Return [x, y] of the center of cell containing provided text 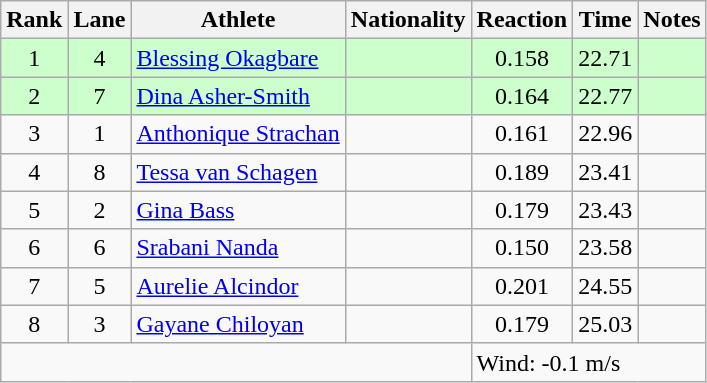
24.55 [606, 286]
23.43 [606, 210]
25.03 [606, 324]
0.158 [522, 58]
Lane [100, 20]
Wind: -0.1 m/s [588, 362]
0.150 [522, 248]
Notes [672, 20]
Tessa van Schagen [238, 172]
Anthonique Strachan [238, 134]
Time [606, 20]
23.41 [606, 172]
0.189 [522, 172]
Dina Asher-Smith [238, 96]
0.164 [522, 96]
Blessing Okagbare [238, 58]
0.201 [522, 286]
0.161 [522, 134]
Rank [34, 20]
Gina Bass [238, 210]
Nationality [408, 20]
23.58 [606, 248]
Aurelie Alcindor [238, 286]
Reaction [522, 20]
22.77 [606, 96]
22.96 [606, 134]
Athlete [238, 20]
22.71 [606, 58]
Gayane Chiloyan [238, 324]
Srabani Nanda [238, 248]
